Return [x, y] of the center of cell containing provided text 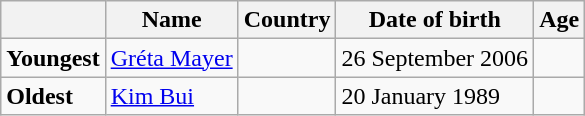
Gréta Mayer [172, 58]
Name [172, 20]
Date of birth [435, 20]
Kim Bui [172, 96]
Oldest [53, 96]
Country [287, 20]
20 January 1989 [435, 96]
Youngest [53, 58]
Age [560, 20]
26 September 2006 [435, 58]
